Search for the cell housing the specified text and yield its (X, Y) center coordinate. 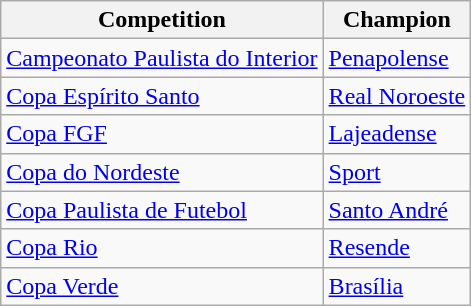
Competition (162, 20)
Penapolense (397, 58)
Champion (397, 20)
Brasília (397, 286)
Copa Espírito Santo (162, 96)
Copa do Nordeste (162, 172)
Copa Verde (162, 286)
Copa Paulista de Futebol (162, 210)
Copa Rio (162, 248)
Real Noroeste (397, 96)
Resende (397, 248)
Sport (397, 172)
Campeonato Paulista do Interior (162, 58)
Lajeadense (397, 134)
Copa FGF (162, 134)
Santo André (397, 210)
